Find where the given text appears and provide that cell's center as (x, y) coordinate. 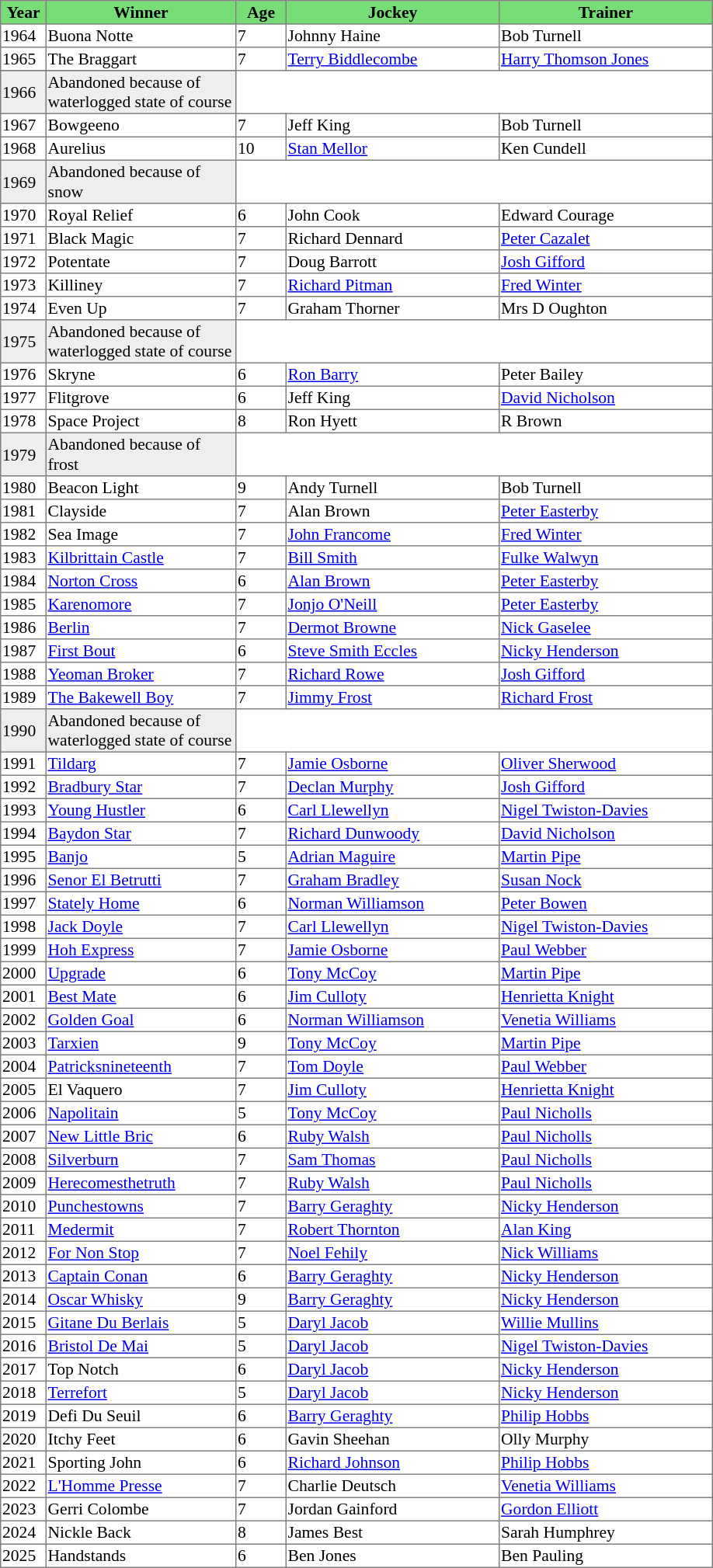
Norton Cross (141, 581)
2008 (23, 1159)
Baydon Star (141, 833)
Robert Thornton (392, 1229)
Mrs D Oughton (606, 308)
2010 (23, 1206)
Ken Cundell (606, 148)
1991 (23, 763)
Sam Thomas (392, 1159)
Yeoman Broker (141, 674)
Trainer (606, 12)
Declan Murphy (392, 787)
2024 (23, 1532)
Age (261, 12)
2000 (23, 973)
Susan Nock (606, 880)
Richard Johnson (392, 1462)
2004 (23, 1066)
Potentate (141, 262)
2012 (23, 1253)
Jockey (392, 12)
1983 (23, 558)
Bradbury Star (141, 787)
Sporting John (141, 1462)
Ben Jones (392, 1556)
Jonjo O'Neill (392, 604)
Richard Pitman (392, 285)
Upgrade (141, 973)
Handstands (141, 1556)
Ron Hyett (392, 421)
1980 (23, 488)
1982 (23, 534)
Senor El Betrutti (141, 880)
Gerri Colombe (141, 1509)
Abandoned because of snow (141, 182)
Terrefort (141, 1392)
Tildarg (141, 763)
1971 (23, 238)
Karenomore (141, 604)
John Francome (392, 534)
1995 (23, 857)
Steve Smith Eccles (392, 651)
1975 (23, 342)
Golden Goal (141, 1020)
1964 (23, 36)
Stan Mellor (392, 148)
1988 (23, 674)
Olly Murphy (606, 1439)
Peter Bailey (606, 374)
Ben Pauling (606, 1556)
For Non Stop (141, 1253)
Killiney (141, 285)
Space Project (141, 421)
2006 (23, 1113)
Edward Courage (606, 215)
Sea Image (141, 534)
Herecomesthetruth (141, 1183)
1989 (23, 697)
Even Up (141, 308)
Year (23, 12)
2007 (23, 1136)
2005 (23, 1090)
Jack Doyle (141, 927)
Nick Williams (606, 1253)
2025 (23, 1556)
10 (261, 148)
Napolitain (141, 1113)
1981 (23, 511)
1977 (23, 398)
2002 (23, 1020)
Nickle Back (141, 1532)
Bristol De Mai (141, 1346)
New Little Bric (141, 1136)
2017 (23, 1369)
Medermit (141, 1229)
Terry Biddlecombe (392, 59)
Kilbrittain Castle (141, 558)
1966 (23, 92)
El Vaquero (141, 1090)
2016 (23, 1346)
2009 (23, 1183)
Jimmy Frost (392, 697)
Clayside (141, 511)
John Cook (392, 215)
Oscar Whisky (141, 1299)
James Best (392, 1532)
Richard Frost (606, 697)
Tarxien (141, 1043)
Bowgeeno (141, 125)
2021 (23, 1462)
Oliver Sherwood (606, 763)
Sarah Humphrey (606, 1532)
Doug Barrott (392, 262)
Johnny Haine (392, 36)
1970 (23, 215)
1992 (23, 787)
1996 (23, 880)
1984 (23, 581)
Peter Bowen (606, 903)
Richard Rowe (392, 674)
2013 (23, 1276)
Bill Smith (392, 558)
Patricksnineteenth (141, 1066)
Top Notch (141, 1369)
L'Homme Presse (141, 1486)
Berlin (141, 628)
2001 (23, 996)
Best Mate (141, 996)
1990 (23, 731)
Graham Bradley (392, 880)
1986 (23, 628)
Punchestowns (141, 1206)
1969 (23, 182)
Adrian Maguire (392, 857)
1987 (23, 651)
1993 (23, 810)
2022 (23, 1486)
2019 (23, 1416)
First Bout (141, 651)
Fulke Walwyn (606, 558)
Hoh Express (141, 950)
1998 (23, 927)
Beacon Light (141, 488)
Buona Notte (141, 36)
Stately Home (141, 903)
Young Hustler (141, 810)
2014 (23, 1299)
1976 (23, 374)
2011 (23, 1229)
2018 (23, 1392)
Peter Cazalet (606, 238)
Richard Dennard (392, 238)
Abandoned because of frost (141, 454)
1968 (23, 148)
1972 (23, 262)
Banjo (141, 857)
2003 (23, 1043)
Alan King (606, 1229)
Gitane Du Berlais (141, 1323)
2015 (23, 1323)
Royal Relief (141, 215)
Tom Doyle (392, 1066)
Dermot Browne (392, 628)
Charlie Deutsch (392, 1486)
Black Magic (141, 238)
Richard Dunwoody (392, 833)
Jordan Gainford (392, 1509)
Silverburn (141, 1159)
2023 (23, 1509)
Flitgrove (141, 398)
Graham Thorner (392, 308)
Itchy Feet (141, 1439)
1978 (23, 421)
R Brown (606, 421)
1967 (23, 125)
1994 (23, 833)
1985 (23, 604)
1979 (23, 454)
1973 (23, 285)
Ron Barry (392, 374)
Harry Thomson Jones (606, 59)
2020 (23, 1439)
1965 (23, 59)
Winner (141, 12)
Aurelius (141, 148)
Andy Turnell (392, 488)
Willie Mullins (606, 1323)
The Braggart (141, 59)
1974 (23, 308)
Noel Fehily (392, 1253)
Skryne (141, 374)
Nick Gaselee (606, 628)
Captain Conan (141, 1276)
Gavin Sheehan (392, 1439)
The Bakewell Boy (141, 697)
1999 (23, 950)
Gordon Elliott (606, 1509)
1997 (23, 903)
Defi Du Seuil (141, 1416)
